Return [x, y] of the center of cell containing provided text 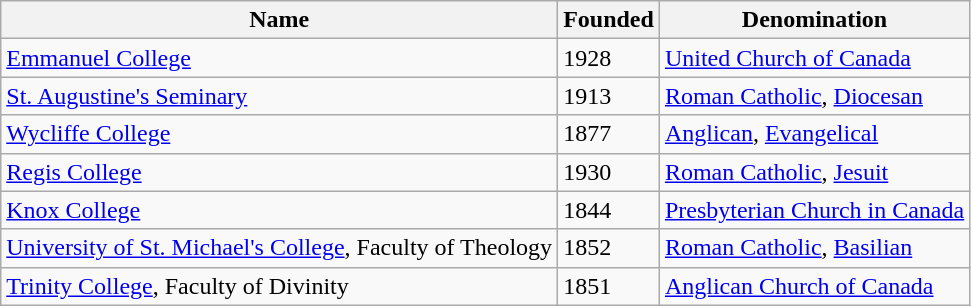
Roman Catholic, Jesuit [814, 172]
1844 [609, 210]
Denomination [814, 20]
Wycliffe College [280, 134]
1852 [609, 248]
1930 [609, 172]
Regis College [280, 172]
1928 [609, 58]
Roman Catholic, Basilian [814, 248]
1913 [609, 96]
Presbyterian Church in Canada [814, 210]
Anglican Church of Canada [814, 286]
Knox College [280, 210]
Anglican, Evangelical [814, 134]
Emmanuel College [280, 58]
Name [280, 20]
Roman Catholic, Diocesan [814, 96]
St. Augustine's Seminary [280, 96]
United Church of Canada [814, 58]
University of St. Michael's College, Faculty of Theology [280, 248]
1851 [609, 286]
Trinity College, Faculty of Divinity [280, 286]
Founded [609, 20]
1877 [609, 134]
